Extract the [x, y] coordinate from the center of the cell holding the provided text.  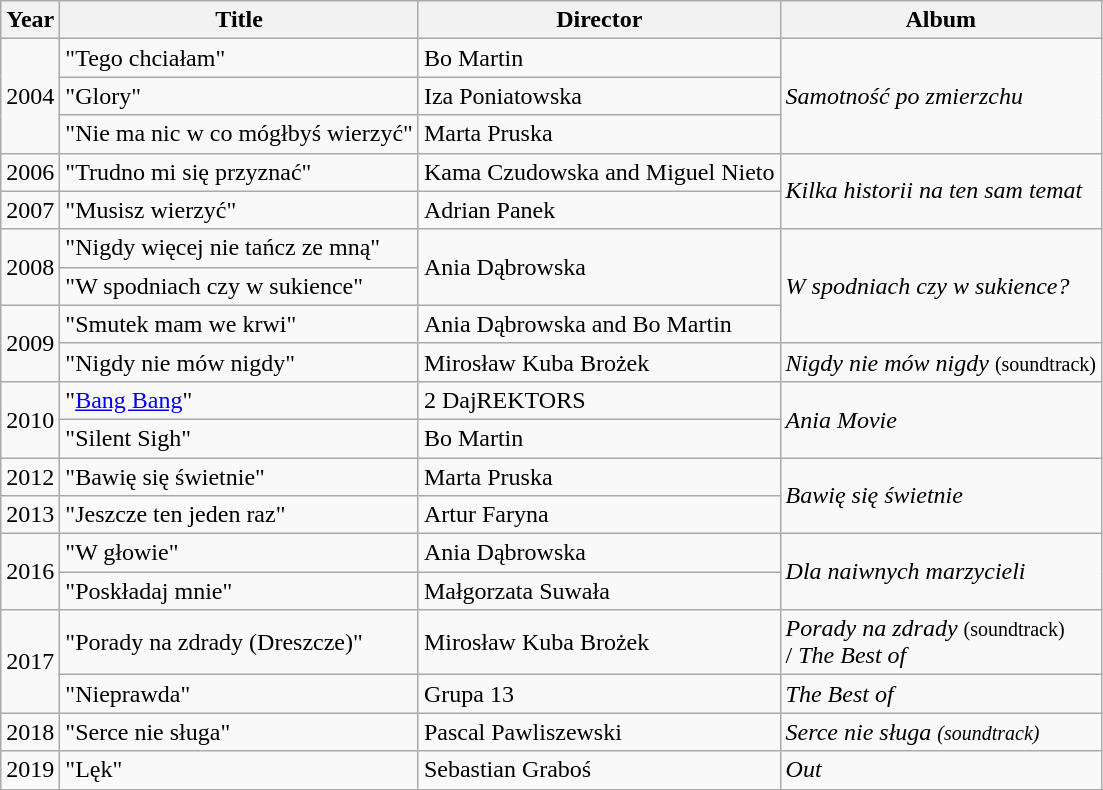
W spodniach czy w sukience? [940, 286]
Samotność po zmierzchu [940, 96]
"Nieprawda" [240, 694]
Adrian Panek [599, 210]
Serce nie sługa (soundtrack) [940, 732]
Nigdy nie mów nigdy (soundtrack) [940, 362]
"Nigdy nie mów nigdy" [240, 362]
Out [940, 770]
Iza Poniatowska [599, 96]
Title [240, 20]
"Tego chciałam" [240, 58]
"Porady na zdrady (Dreszcze)" [240, 642]
Ania Movie [940, 419]
Małgorzata Suwała [599, 591]
The Best of [940, 694]
"Nie ma nic w co mógłbyś wierzyć" [240, 134]
2012 [30, 477]
Album [940, 20]
2004 [30, 96]
Artur Faryna [599, 515]
Year [30, 20]
"W spodniach czy w sukience" [240, 286]
Bawię się świetnie [940, 496]
Porady na zdrady (soundtrack)/ The Best of [940, 642]
2009 [30, 343]
2019 [30, 770]
"Serce nie sługa" [240, 732]
2016 [30, 572]
Dla naiwnych marzycieli [940, 572]
"Poskładaj mnie" [240, 591]
2006 [30, 172]
Ania Dąbrowska and Bo Martin [599, 324]
"Smutek mam we krwi" [240, 324]
2017 [30, 662]
"Glory" [240, 96]
2 DajREKTORS [599, 400]
"Jeszcze ten jeden raz" [240, 515]
"Bang Bang" [240, 400]
"Silent Sigh" [240, 438]
Pascal Pawliszewski [599, 732]
Grupa 13 [599, 694]
"W głowie" [240, 553]
"Musisz wierzyć" [240, 210]
"Nigdy więcej nie tańcz ze mną" [240, 248]
"Bawię się świetnie" [240, 477]
Director [599, 20]
2010 [30, 419]
"Trudno mi się przyznać" [240, 172]
2007 [30, 210]
2013 [30, 515]
Kama Czudowska and Miguel Nieto [599, 172]
Kilka historii na ten sam temat [940, 191]
"Lęk" [240, 770]
2018 [30, 732]
Sebastian Graboś [599, 770]
2008 [30, 267]
